Return (X, Y) of the center of cell containing provided text 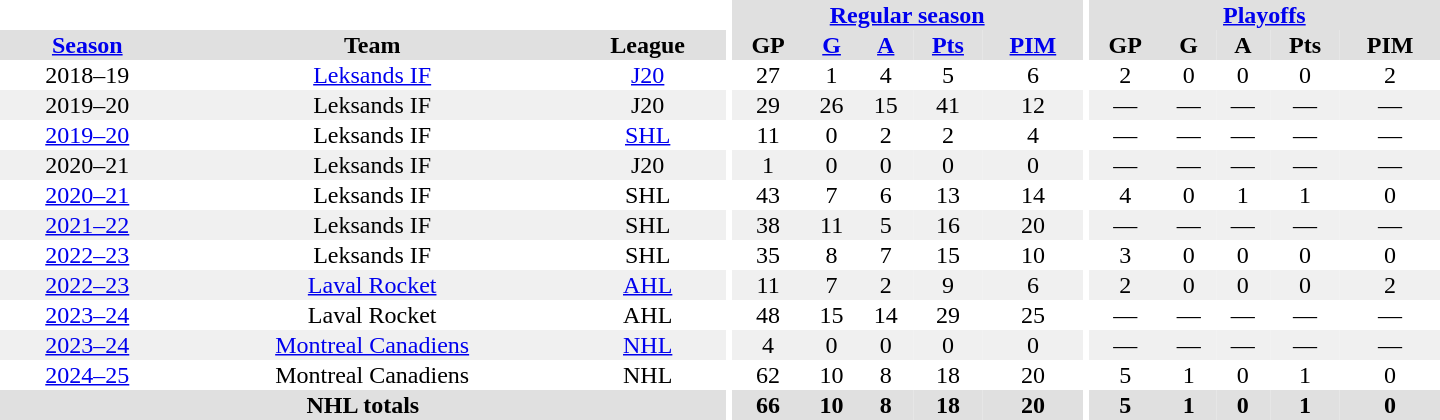
Team (372, 45)
25 (1033, 315)
16 (948, 225)
3 (1126, 255)
2024–25 (88, 375)
Season (88, 45)
35 (768, 255)
48 (768, 315)
13 (948, 195)
League (648, 45)
66 (768, 405)
27 (768, 75)
43 (768, 195)
NHL totals (363, 405)
9 (948, 285)
26 (832, 105)
Playoffs (1264, 15)
2018–19 (88, 75)
2021–22 (88, 225)
Regular season (908, 15)
12 (1033, 105)
38 (768, 225)
62 (768, 375)
41 (948, 105)
